Provide the (x, y) coordinate of the cell's center where the given text is located.  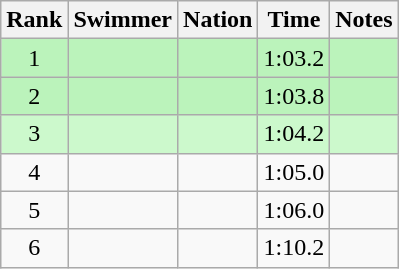
3 (34, 134)
Swimmer (123, 20)
1:05.0 (294, 172)
6 (34, 248)
1:03.2 (294, 58)
Time (294, 20)
1:10.2 (294, 248)
5 (34, 210)
1 (34, 58)
Nation (218, 20)
1:04.2 (294, 134)
1:06.0 (294, 210)
Notes (364, 20)
4 (34, 172)
1:03.8 (294, 96)
2 (34, 96)
Rank (34, 20)
